Pinpoint the cell where the given text exists, returning its (x, y) midpoint coordinate. 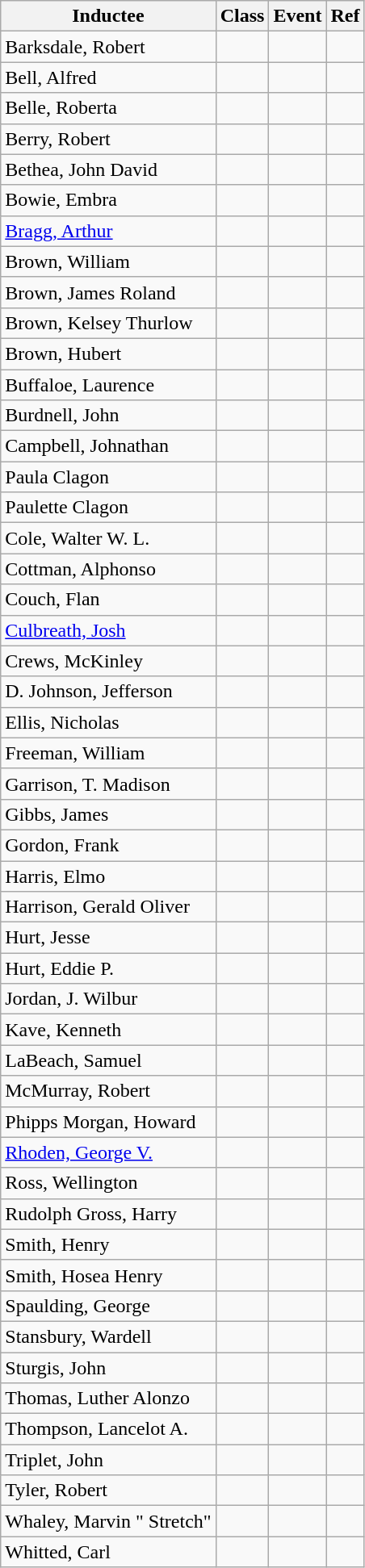
Couch, Flan (108, 600)
Buffaloe, Laurence (108, 385)
Paula Clagon (108, 477)
Gibbs, James (108, 814)
Brown, William (108, 261)
Rudolph Gross, Harry (108, 1214)
Cole, Walter W. L. (108, 538)
Whaley, Marvin " Stretch" (108, 1521)
Bethea, John David (108, 169)
Ellis, Nicholas (108, 722)
Tyler, Robert (108, 1491)
Sturgis, John (108, 1368)
Crews, McKinley (108, 661)
Inductee (108, 16)
Barksdale, Robert (108, 47)
Ref (346, 16)
Smith, Henry (108, 1244)
Thompson, Lancelot A. (108, 1429)
Belle, Roberta (108, 108)
Rhoden, George V. (108, 1152)
Brown, Kelsey Thurlow (108, 323)
Phipps Morgan, Howard (108, 1122)
Bell, Alfred (108, 77)
Spaulding, George (108, 1306)
Kave, Kenneth (108, 1030)
Stansbury, Wardell (108, 1336)
Harrison, Gerald Oliver (108, 907)
Cottman, Alphonso (108, 569)
Campbell, Johnathan (108, 446)
Triplet, John (108, 1460)
Bragg, Arthur (108, 231)
Culbreath, Josh (108, 630)
Thomas, Luther Alonzo (108, 1399)
Hurt, Jesse (108, 938)
Paulette Clagon (108, 508)
Bowie, Embra (108, 200)
Event (297, 16)
Burdnell, John (108, 416)
Berry, Robert (108, 139)
Harris, Elmo (108, 876)
Brown, James Roland (108, 292)
Freeman, William (108, 753)
Brown, Hubert (108, 353)
Smith, Hosea Henry (108, 1275)
Ross, Wellington (108, 1183)
Whitted, Carl (108, 1552)
Gordon, Frank (108, 845)
Garrison, T. Madison (108, 784)
Jordan, J. Wilbur (108, 999)
Class (242, 16)
Hurt, Eddie P. (108, 968)
McMurray, Robert (108, 1091)
D. Johnson, Jefferson (108, 692)
LaBeach, Samuel (108, 1060)
